For the text-containing cell, return its midpoint in (X, Y) coordinate format. 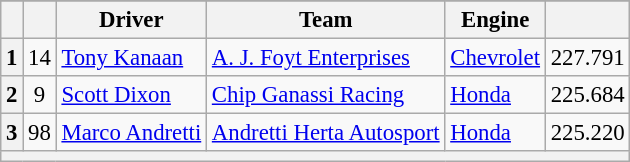
Driver (131, 20)
3 (12, 133)
9 (40, 95)
Andretti Herta Autosport (326, 133)
Tony Kanaan (131, 58)
98 (40, 133)
225.684 (588, 95)
227.791 (588, 58)
Team (326, 20)
Marco Andretti (131, 133)
14 (40, 58)
Chevrolet (495, 58)
2 (12, 95)
Chip Ganassi Racing (326, 95)
Scott Dixon (131, 95)
225.220 (588, 133)
1 (12, 58)
A. J. Foyt Enterprises (326, 58)
Engine (495, 20)
